Search for the cell housing the specified text and yield its [X, Y] center coordinate. 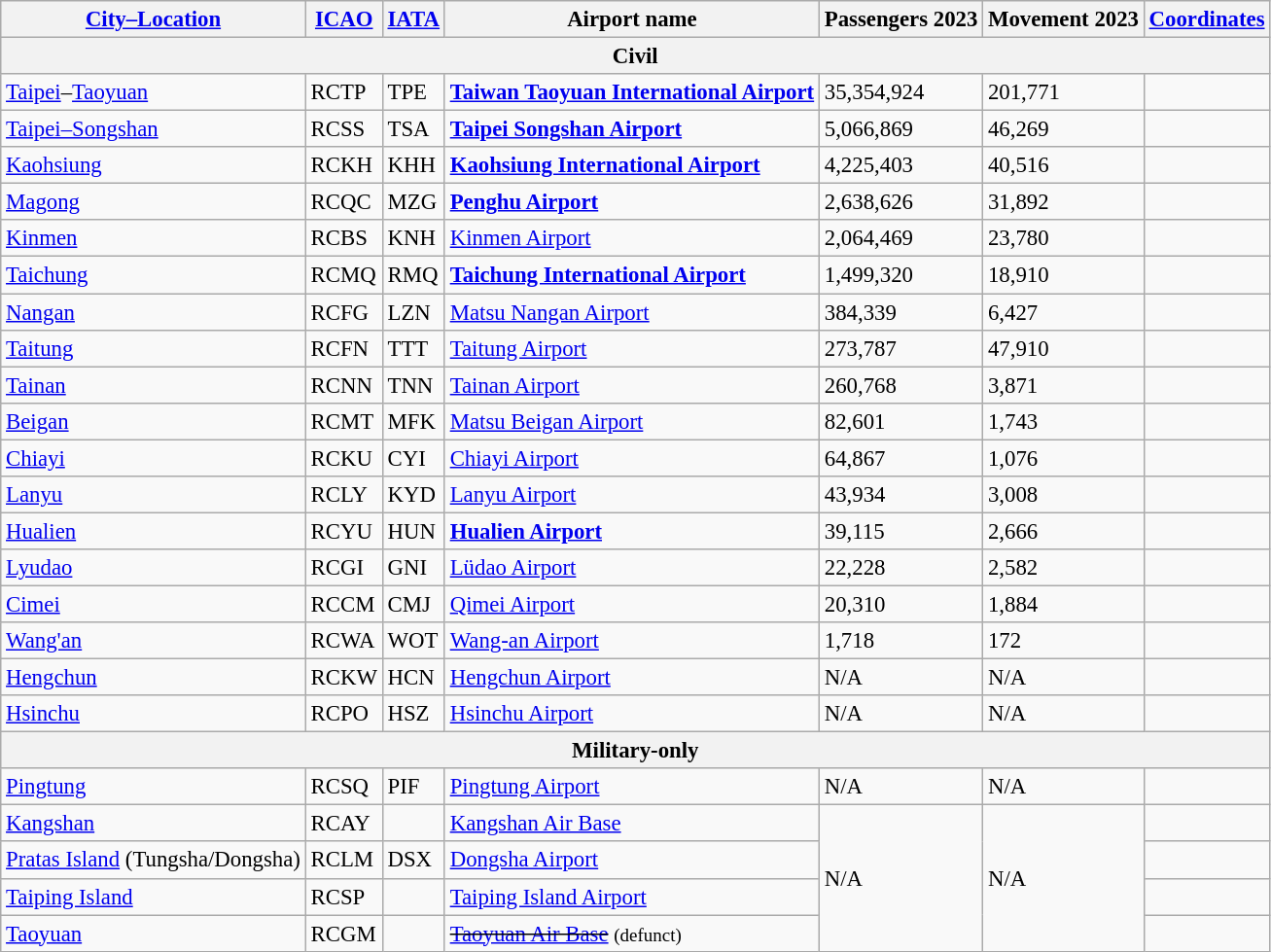
RCMT [344, 421]
Kangshan [154, 824]
LZN [413, 312]
Taiwan Taoyuan International Airport [632, 92]
2,666 [1064, 531]
RCKW [344, 678]
RCGI [344, 568]
Kangshan Air Base [632, 824]
1,718 [900, 641]
Movement 2023 [1064, 19]
Taichung International Airport [632, 275]
RCWA [344, 641]
KHH [413, 165]
384,339 [900, 312]
Beigan [154, 421]
6,427 [1064, 312]
47,910 [1064, 348]
City–Location [154, 19]
Chiayi [154, 458]
Hsinchu [154, 714]
Penghu Airport [632, 202]
RCLM [344, 861]
Kinmen [154, 238]
Pratas Island (Tungsha/Dongsha) [154, 861]
1,499,320 [900, 275]
Lanyu [154, 495]
Taichung [154, 275]
HSZ [413, 714]
RCFG [344, 312]
Hsinchu Airport [632, 714]
31,892 [1064, 202]
Taiping Island Airport [632, 897]
Chiayi Airport [632, 458]
Wang'an [154, 641]
5,066,869 [900, 129]
Military-only [636, 751]
RCLY [344, 495]
RCFN [344, 348]
Pingtung [154, 787]
RCKH [344, 165]
23,780 [1064, 238]
RCTP [344, 92]
Hengchun Airport [632, 678]
201,771 [1064, 92]
2,064,469 [900, 238]
RCGM [344, 934]
39,115 [900, 531]
172 [1064, 641]
RCSS [344, 129]
Taoyuan Air Base (defunct) [632, 934]
Taipei Songshan Airport [632, 129]
MFK [413, 421]
RCSQ [344, 787]
Kaohsiung [154, 165]
Tainan [154, 385]
Taiping Island [154, 897]
Hengchun [154, 678]
HUN [413, 531]
RCYU [344, 531]
TNN [413, 385]
1,743 [1064, 421]
46,269 [1064, 129]
Civil [636, 56]
22,228 [900, 568]
Nangan [154, 312]
CMJ [413, 604]
RCBS [344, 238]
Matsu Beigan Airport [632, 421]
273,787 [900, 348]
RCPO [344, 714]
IATA [413, 19]
Lanyu Airport [632, 495]
Coordinates [1207, 19]
4,225,403 [900, 165]
Airport name [632, 19]
RCSP [344, 897]
KYD [413, 495]
Cimei [154, 604]
RCMQ [344, 275]
WOT [413, 641]
Taoyuan [154, 934]
RCNN [344, 385]
Taitung [154, 348]
RCAY [344, 824]
TTT [413, 348]
Kaohsiung International Airport [632, 165]
Lüdao Airport [632, 568]
RCKU [344, 458]
18,910 [1064, 275]
Taitung Airport [632, 348]
KNH [413, 238]
Tainan Airport [632, 385]
43,934 [900, 495]
Taipei–Taoyuan [154, 92]
260,768 [900, 385]
Hualien [154, 531]
35,354,924 [900, 92]
3,871 [1064, 385]
1,076 [1064, 458]
Magong [154, 202]
64,867 [900, 458]
82,601 [900, 421]
Pingtung Airport [632, 787]
20,310 [900, 604]
CYI [413, 458]
PIF [413, 787]
2,638,626 [900, 202]
TPE [413, 92]
Taipei–Songshan [154, 129]
ICAO [344, 19]
2,582 [1064, 568]
1,884 [1064, 604]
TSA [413, 129]
Kinmen Airport [632, 238]
RCCM [344, 604]
Wang-an Airport [632, 641]
Qimei Airport [632, 604]
MZG [413, 202]
Dongsha Airport [632, 861]
RMQ [413, 275]
40,516 [1064, 165]
Passengers 2023 [900, 19]
Matsu Nangan Airport [632, 312]
GNI [413, 568]
HCN [413, 678]
3,008 [1064, 495]
DSX [413, 861]
Hualien Airport [632, 531]
RCQC [344, 202]
Lyudao [154, 568]
